For the text-containing cell, return its midpoint in (X, Y) coordinate format. 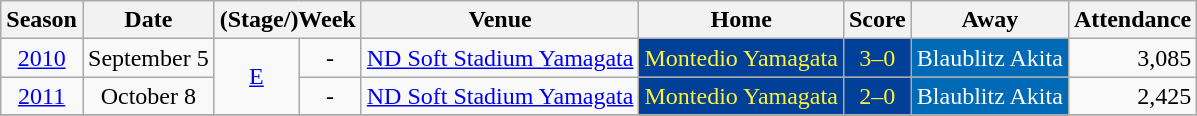
2010 (42, 58)
October 8 (148, 96)
September 5 (148, 58)
2011 (42, 96)
Score (877, 20)
(Stage/)Week (288, 20)
Away (990, 20)
Attendance (1132, 20)
2,425 (1132, 96)
Venue (500, 20)
Season (42, 20)
3,085 (1132, 58)
Home (741, 20)
3–0 (877, 58)
Date (148, 20)
2–0 (877, 96)
E (256, 77)
